Extract the (X, Y) coordinate from the center of the cell holding the provided text.  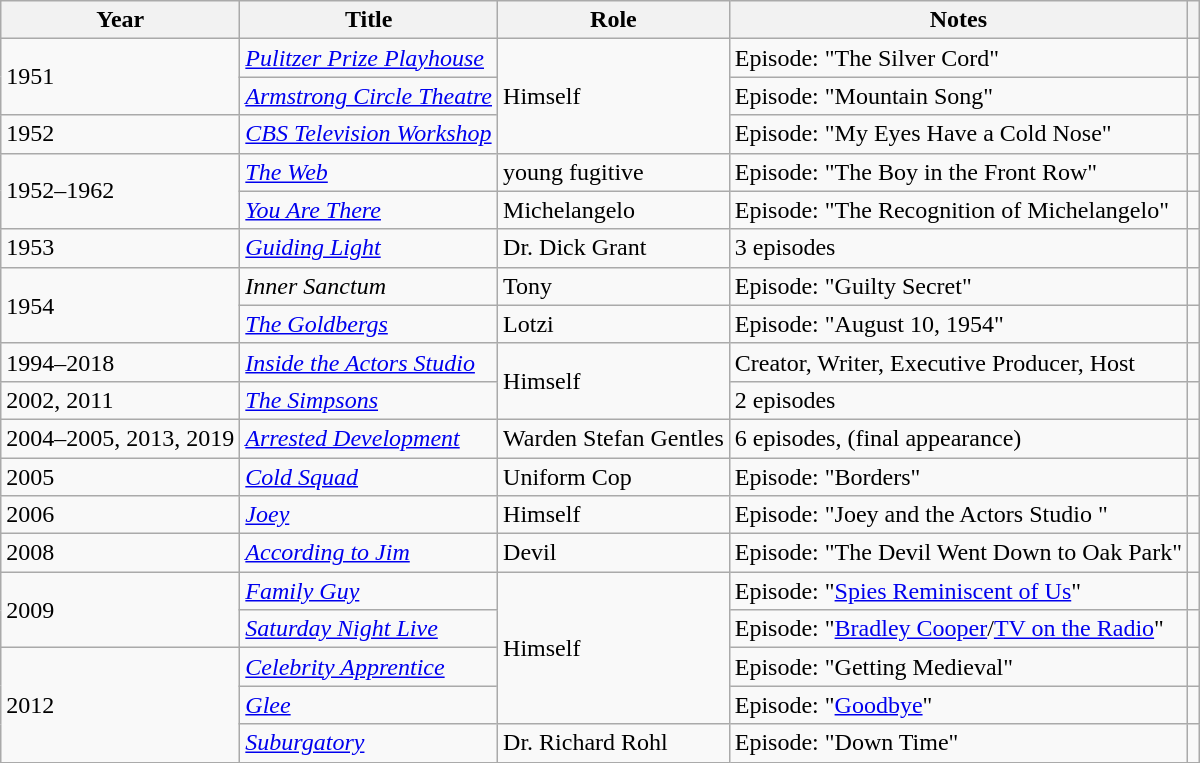
Episode: "Spies Reminiscent of Us" (958, 591)
2008 (120, 553)
Creator, Writer, Executive Producer, Host (958, 362)
Dr. Dick Grant (614, 248)
1951 (120, 77)
Uniform Cop (614, 477)
Episode: "My Eyes Have a Cold Nose" (958, 134)
Title (369, 20)
Episode: "Down Time" (958, 743)
Episode: "Getting Medieval" (958, 667)
Episode: "The Boy in the Front Row" (958, 172)
Episode: "Goodbye" (958, 705)
Glee (369, 705)
CBS Television Workshop (369, 134)
Episode: "Bradley Cooper/TV on the Radio" (958, 629)
2004–2005, 2013, 2019 (120, 438)
Lotzi (614, 324)
1953 (120, 248)
The Web (369, 172)
Cold Squad (369, 477)
The Goldbergs (369, 324)
Episode: "The Devil Went Down to Oak Park" (958, 553)
Episode: "The Silver Cord" (958, 58)
Devil (614, 553)
Suburgatory (369, 743)
2012 (120, 705)
Arrested Development (369, 438)
6 episodes, (final appearance) (958, 438)
1954 (120, 305)
Year (120, 20)
2 episodes (958, 400)
You Are There (369, 210)
Celebrity Apprentice (369, 667)
Saturday Night Live (369, 629)
According to Jim (369, 553)
Joey (369, 515)
Warden Stefan Gentles (614, 438)
Family Guy (369, 591)
young fugitive (614, 172)
Episode: "Mountain Song" (958, 96)
Armstrong Circle Theatre (369, 96)
1952 (120, 134)
Michelangelo (614, 210)
Episode: "Borders" (958, 477)
Dr. Richard Rohl (614, 743)
1952–1962 (120, 191)
Episode: "August 10, 1954" (958, 324)
2006 (120, 515)
Notes (958, 20)
2002, 2011 (120, 400)
Episode: "The Recognition of Michelangelo" (958, 210)
3 episodes (958, 248)
Inner Sanctum (369, 286)
Tony (614, 286)
1994–2018 (120, 362)
Pulitzer Prize Playhouse (369, 58)
2009 (120, 610)
The Simpsons (369, 400)
Episode: "Guilty Secret" (958, 286)
Guiding Light (369, 248)
2005 (120, 477)
Episode: "Joey and the Actors Studio " (958, 515)
Role (614, 20)
Inside the Actors Studio (369, 362)
